Identify which cell holds the provided text, then report its (X, Y) central coordinate. 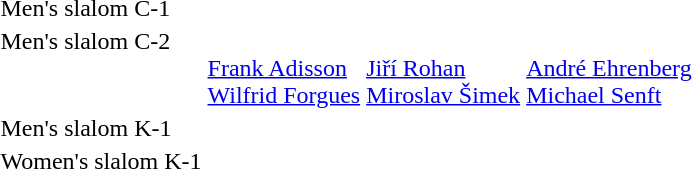
Frank AdissonWilfrid Forgues (284, 68)
Jiří RohanMiroslav Šimek (444, 68)
